Return [x, y] of the center of cell containing provided text 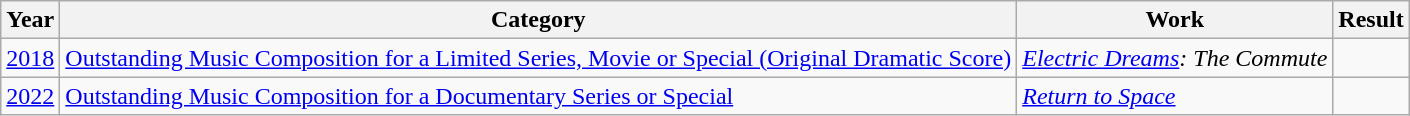
Outstanding Music Composition for a Limited Series, Movie or Special (Original Dramatic Score) [538, 58]
Work [1175, 20]
Electric Dreams: The Commute [1175, 58]
2022 [30, 96]
Outstanding Music Composition for a Documentary Series or Special [538, 96]
Year [30, 20]
2018 [30, 58]
Category [538, 20]
Return to Space [1175, 96]
Result [1371, 20]
